From the cell containing the given text, extract its center point as [X, Y] coordinate. 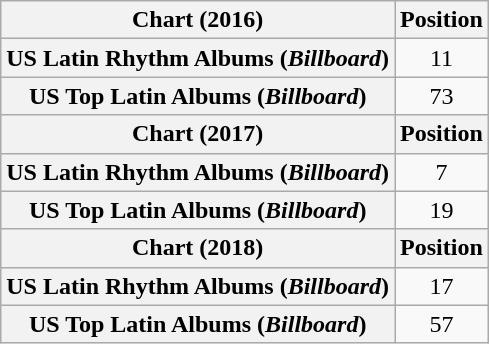
Chart (2017) [198, 134]
Chart (2018) [198, 248]
Chart (2016) [198, 20]
7 [442, 172]
19 [442, 210]
17 [442, 286]
73 [442, 96]
11 [442, 58]
57 [442, 324]
